For the text-containing cell, return its midpoint in [x, y] coordinate format. 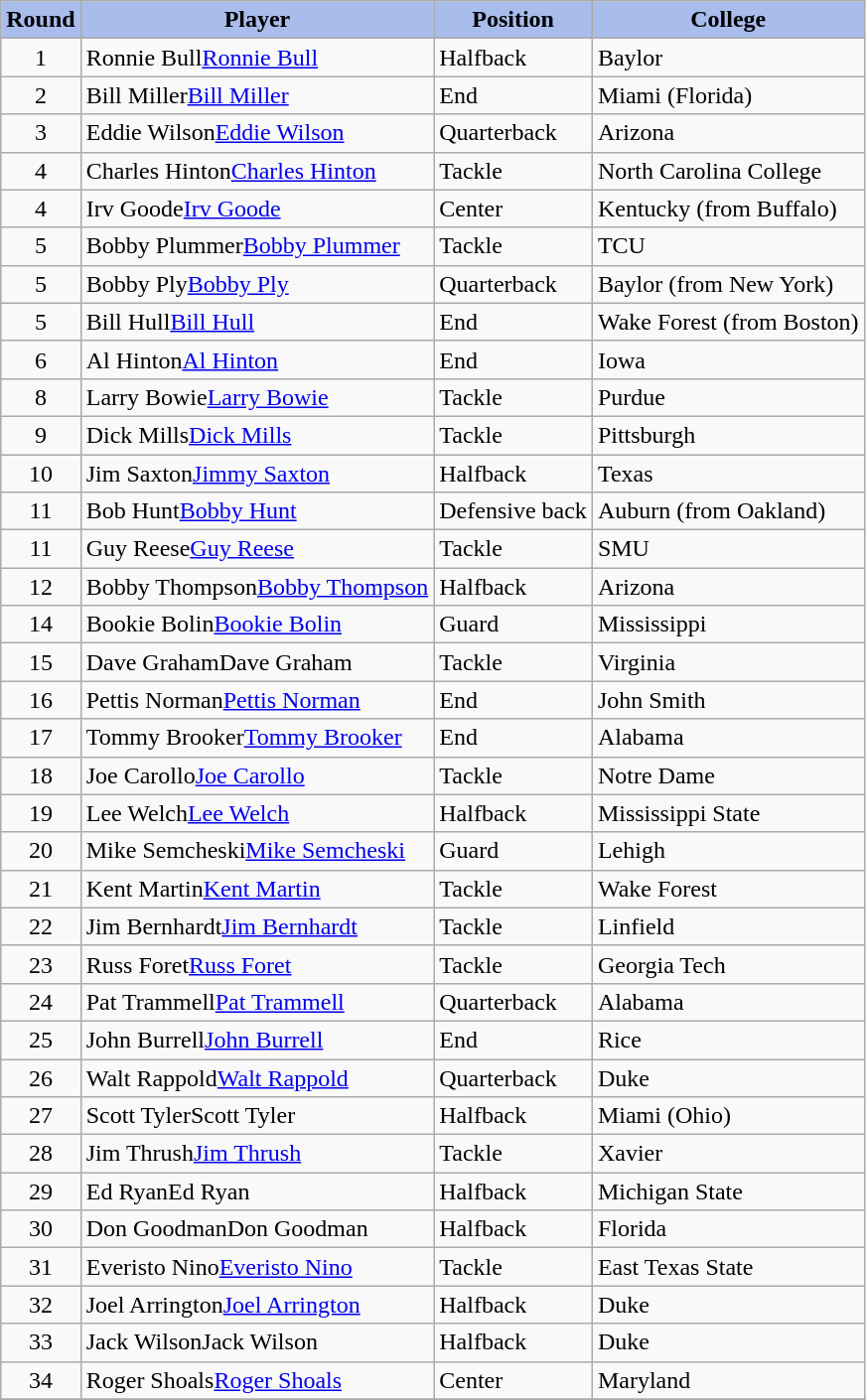
26 [41, 1077]
34 [41, 1380]
24 [41, 1002]
Jim BernhardtJim Bernhardt [257, 926]
Miami (Ohio) [728, 1116]
Jack WilsonJack Wilson [257, 1342]
Rice [728, 1040]
Wake Forest (from Boston) [728, 322]
Joel ArringtonJoel Arrington [257, 1305]
28 [41, 1154]
15 [41, 662]
Texas [728, 474]
Bookie BolinBookie Bolin [257, 625]
TCU [728, 246]
33 [41, 1342]
SMU [728, 549]
Russ ForetRuss Foret [257, 964]
Dick MillsDick Mills [257, 435]
Jim ThrushJim Thrush [257, 1154]
Bill MillerBill Miller [257, 95]
Michigan State [728, 1191]
Iowa [728, 359]
16 [41, 700]
Eddie WilsonEddie Wilson [257, 133]
2 [41, 95]
Joe CarolloJoe Carollo [257, 775]
18 [41, 775]
Baylor (from New York) [728, 284]
Guy ReeseGuy Reese [257, 549]
Pat TrammellPat Trammell [257, 1002]
East Texas State [728, 1267]
Lee WelchLee Welch [257, 813]
Bobby PlyBobby Ply [257, 284]
Dave GrahamDave Graham [257, 662]
Scott TylerScott Tyler [257, 1116]
John BurrellJohn Burrell [257, 1040]
29 [41, 1191]
Maryland [728, 1380]
Auburn (from Oakland) [728, 511]
22 [41, 926]
Round [41, 20]
31 [41, 1267]
19 [41, 813]
Everisto NinoEveristo Nino [257, 1267]
27 [41, 1116]
Bob HuntBobby Hunt [257, 511]
Larry BowieLarry Bowie [257, 397]
Mississippi [728, 625]
Kentucky (from Buffalo) [728, 209]
32 [41, 1305]
Defensive back [513, 511]
Bobby PlummerBobby Plummer [257, 246]
Mike SemcheskiMike Semcheski [257, 851]
Lehigh [728, 851]
North Carolina College [728, 171]
Kent MartinKent Martin [257, 889]
Miami (Florida) [728, 95]
Don GoodmanDon Goodman [257, 1229]
Bill HullBill Hull [257, 322]
Purdue [728, 397]
10 [41, 474]
Ed RyanEd Ryan [257, 1191]
Ronnie BullRonnie Bull [257, 58]
Linfield [728, 926]
14 [41, 625]
Notre Dame [728, 775]
25 [41, 1040]
Bobby ThompsonBobby Thompson [257, 587]
30 [41, 1229]
17 [41, 738]
John Smith [728, 700]
23 [41, 964]
Pittsburgh [728, 435]
Mississippi State [728, 813]
Florida [728, 1229]
Virginia [728, 662]
Georgia Tech [728, 964]
Roger ShoalsRoger Shoals [257, 1380]
8 [41, 397]
Charles HintonCharles Hinton [257, 171]
Walt RappoldWalt Rappold [257, 1077]
Irv GoodeIrv Goode [257, 209]
Jim SaxtonJimmy Saxton [257, 474]
20 [41, 851]
Player [257, 20]
Baylor [728, 58]
Tommy BrookerTommy Brooker [257, 738]
Position [513, 20]
Wake Forest [728, 889]
Pettis NormanPettis Norman [257, 700]
1 [41, 58]
College [728, 20]
21 [41, 889]
9 [41, 435]
3 [41, 133]
12 [41, 587]
6 [41, 359]
Al HintonAl Hinton [257, 359]
Xavier [728, 1154]
